Scan for the cell matching the given text and deliver its (X, Y) coordinate at center. 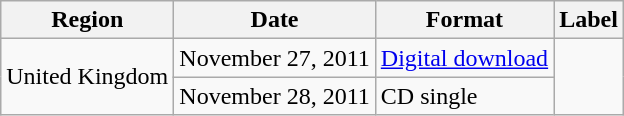
CD single (464, 96)
Format (464, 20)
November 27, 2011 (274, 58)
November 28, 2011 (274, 96)
Label (589, 20)
United Kingdom (88, 77)
Digital download (464, 58)
Date (274, 20)
Region (88, 20)
